Output the (X, Y) coordinate of the center of the cell containing the given text.  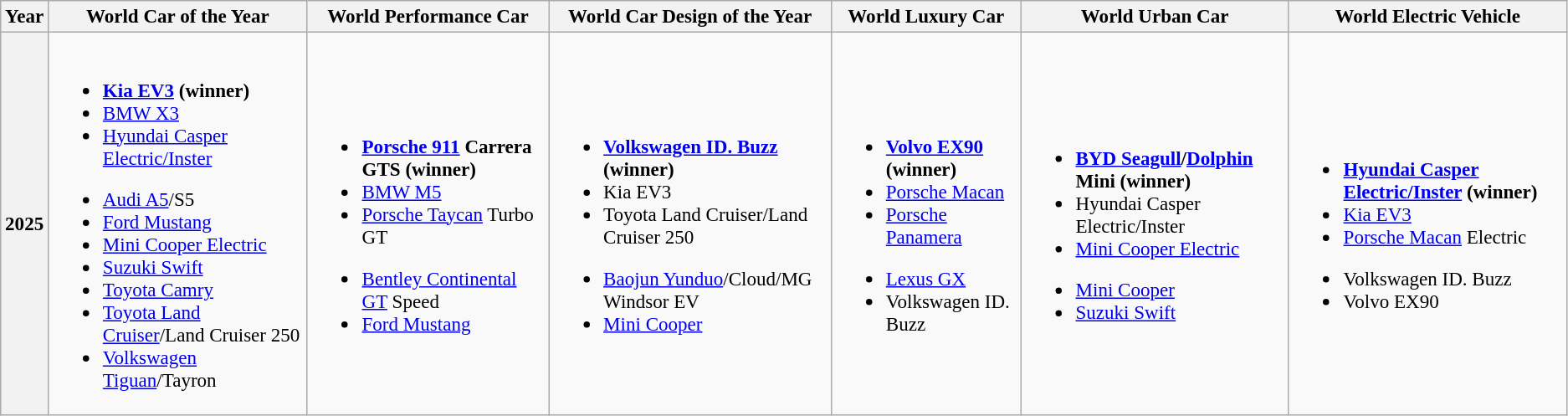
World Electric Vehicle (1427, 17)
World Luxury Car (925, 17)
BYD Seagull/Dolphin Mini (winner)Hyundai Casper Electric/InsterMini Cooper ElectricMini CooperSuzuki Swift (1155, 224)
Year (25, 17)
World Car Design of the Year (690, 17)
Volvo EX90 (winner)Porsche MacanPorsche PanameraLexus GXVolkswagen ID. Buzz (925, 224)
Volkswagen ID. Buzz (winner)Kia EV3Toyota Land Cruiser/Land Cruiser 250Baojun Yunduo/Cloud/MG Windsor EVMini Cooper (690, 224)
2025 (25, 224)
World Urban Car (1155, 17)
Hyundai Casper Electric/Inster (winner)Kia EV3Porsche Macan ElectricVolkswagen ID. BuzzVolvo EX90 (1427, 224)
World Performance Car (428, 17)
Porsche 911 Carrera GTS (winner)BMW M5Porsche Taycan Turbo GTBentley Continental GT SpeedFord Mustang (428, 224)
World Car of the Year (178, 17)
